Return [x, y] of the center of cell containing provided text 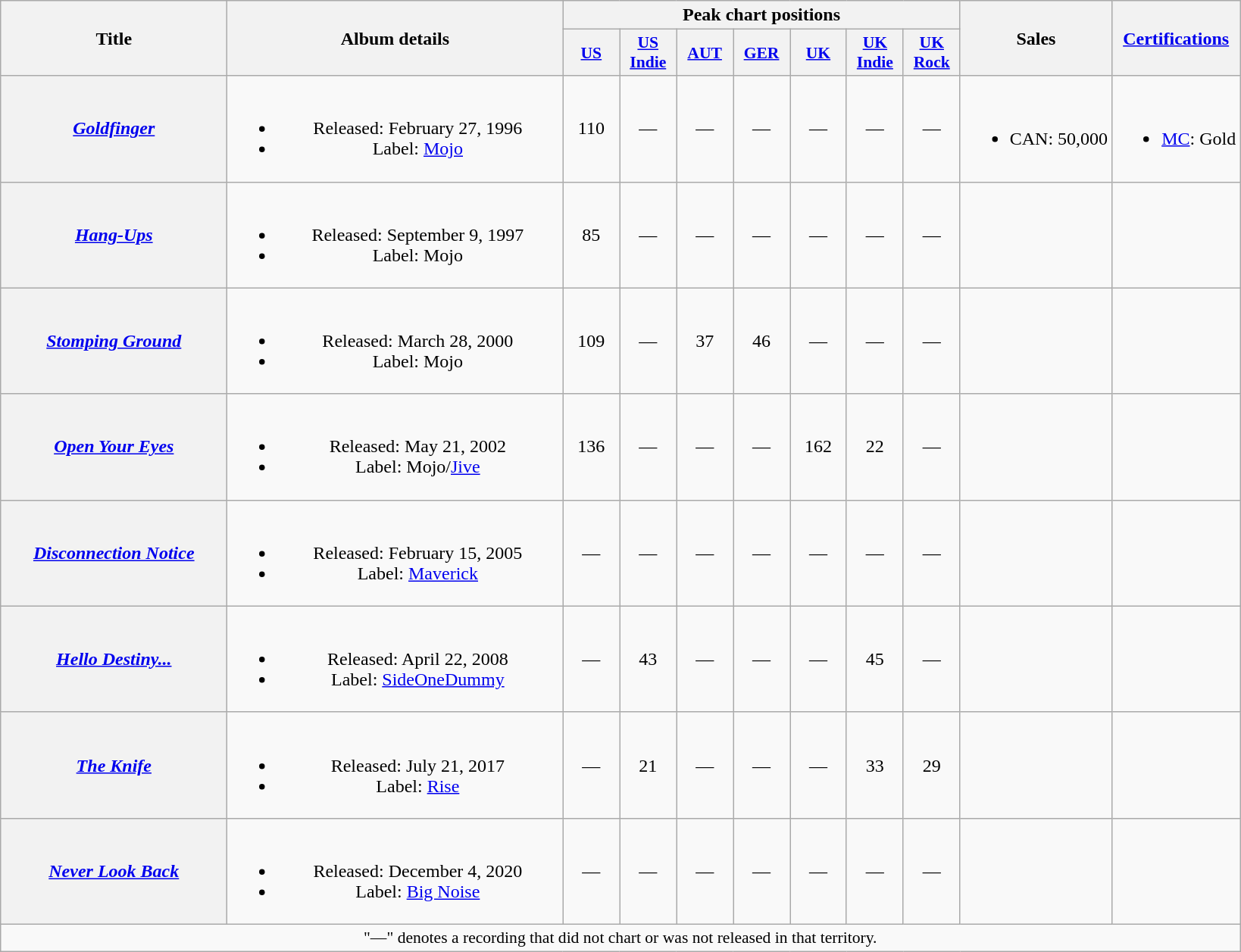
Released: September 9, 1997Label: Mojo [395, 235]
22 [874, 447]
109 [591, 341]
46 [762, 341]
UKIndie [874, 53]
21 [649, 765]
Certifications [1176, 38]
"—" denotes a recording that did not chart or was not released in that territory. [620, 938]
Sales [1036, 38]
Released: April 22, 2008Label: SideOneDummy [395, 659]
Title [114, 38]
162 [818, 447]
The Knife [114, 765]
85 [591, 235]
AUT [705, 53]
Goldfinger [114, 129]
CAN: 50,000 [1036, 129]
Disconnection Notice [114, 553]
UKRock [932, 53]
MC: Gold [1176, 129]
US [591, 53]
43 [649, 659]
Released: February 15, 2005Label: Maverick [395, 553]
Peak chart positions [761, 15]
110 [591, 129]
Released: March 28, 2000Label: Mojo [395, 341]
37 [705, 341]
33 [874, 765]
Hang-Ups [114, 235]
136 [591, 447]
Released: May 21, 2002Label: Mojo/Jive [395, 447]
Album details [395, 38]
Released: February 27, 1996Label: Mojo [395, 129]
Released: July 21, 2017Label: Rise [395, 765]
Stomping Ground [114, 341]
29 [932, 765]
Never Look Back [114, 871]
UK [818, 53]
Released: December 4, 2020Label: Big Noise [395, 871]
45 [874, 659]
Hello Destiny... [114, 659]
USIndie [649, 53]
Open Your Eyes [114, 447]
GER [762, 53]
